Output the [x, y] coordinate of the center of the cell containing the given text.  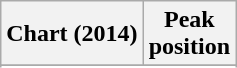
Peakposition [189, 34]
Chart (2014) [72, 34]
